Capture the cell that displays the provided text and extract its [x, y] central coordinate. 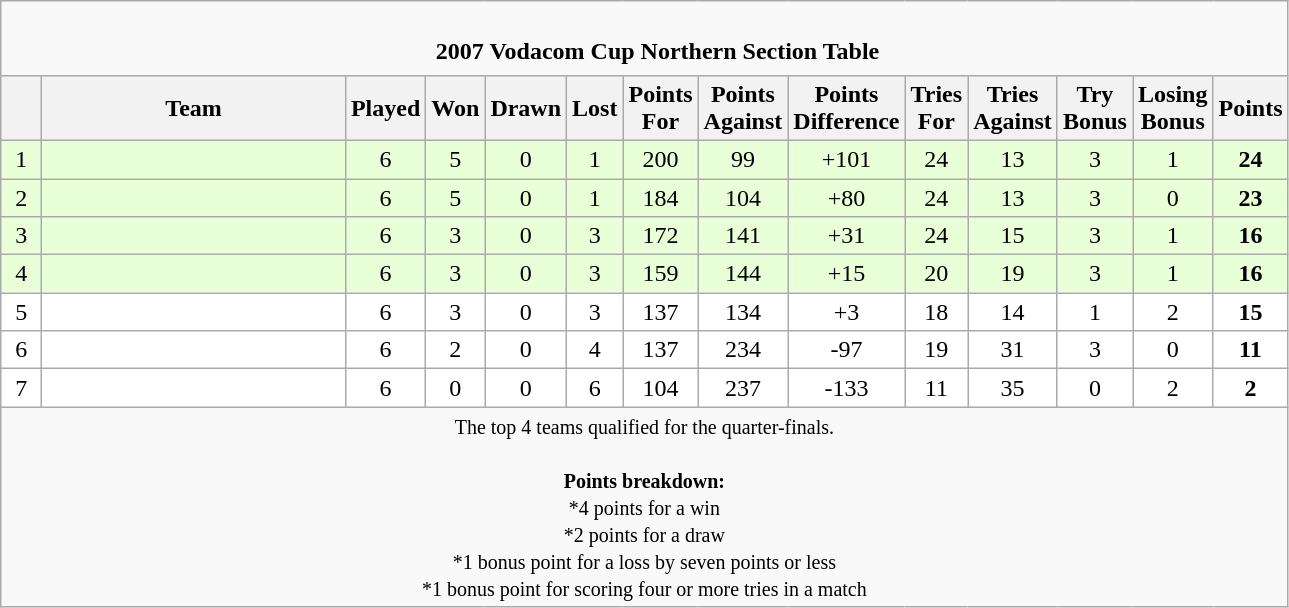
Points Difference [846, 108]
141 [743, 236]
35 [1013, 388]
Drawn [526, 108]
Team [194, 108]
14 [1013, 312]
Points Against [743, 108]
159 [660, 274]
Tries For [936, 108]
+31 [846, 236]
172 [660, 236]
-133 [846, 388]
99 [743, 159]
Points For [660, 108]
184 [660, 197]
-97 [846, 350]
Losing Bonus [1172, 108]
234 [743, 350]
237 [743, 388]
200 [660, 159]
+80 [846, 197]
Try Bonus [1094, 108]
+15 [846, 274]
31 [1013, 350]
7 [22, 388]
18 [936, 312]
134 [743, 312]
Points [1250, 108]
20 [936, 274]
Tries Against [1013, 108]
Played [385, 108]
+3 [846, 312]
+101 [846, 159]
144 [743, 274]
23 [1250, 197]
Won [456, 108]
Lost [595, 108]
